Pinpoint the cell where the given text exists, returning its (x, y) midpoint coordinate. 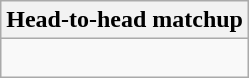
Head-to-head matchup (125, 20)
